Return the [x, y] coordinate for the center point of the cell that contains the specified text.  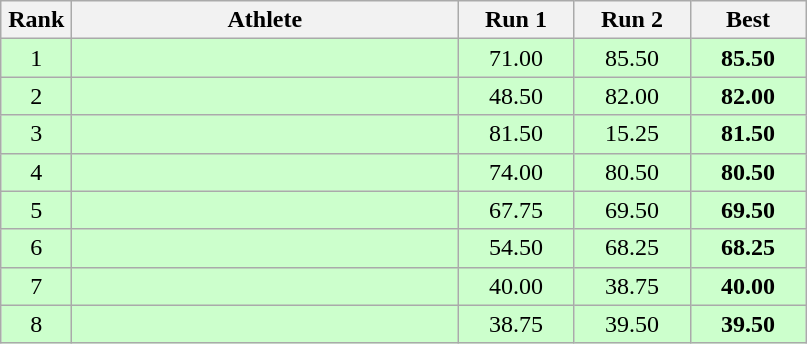
8 [36, 324]
Run 2 [632, 20]
Athlete [265, 20]
Best [748, 20]
2 [36, 96]
54.50 [516, 248]
Rank [36, 20]
74.00 [516, 172]
15.25 [632, 134]
1 [36, 58]
71.00 [516, 58]
5 [36, 210]
Run 1 [516, 20]
6 [36, 248]
7 [36, 286]
4 [36, 172]
3 [36, 134]
48.50 [516, 96]
67.75 [516, 210]
